Search for the cell housing the specified text and yield its (X, Y) center coordinate. 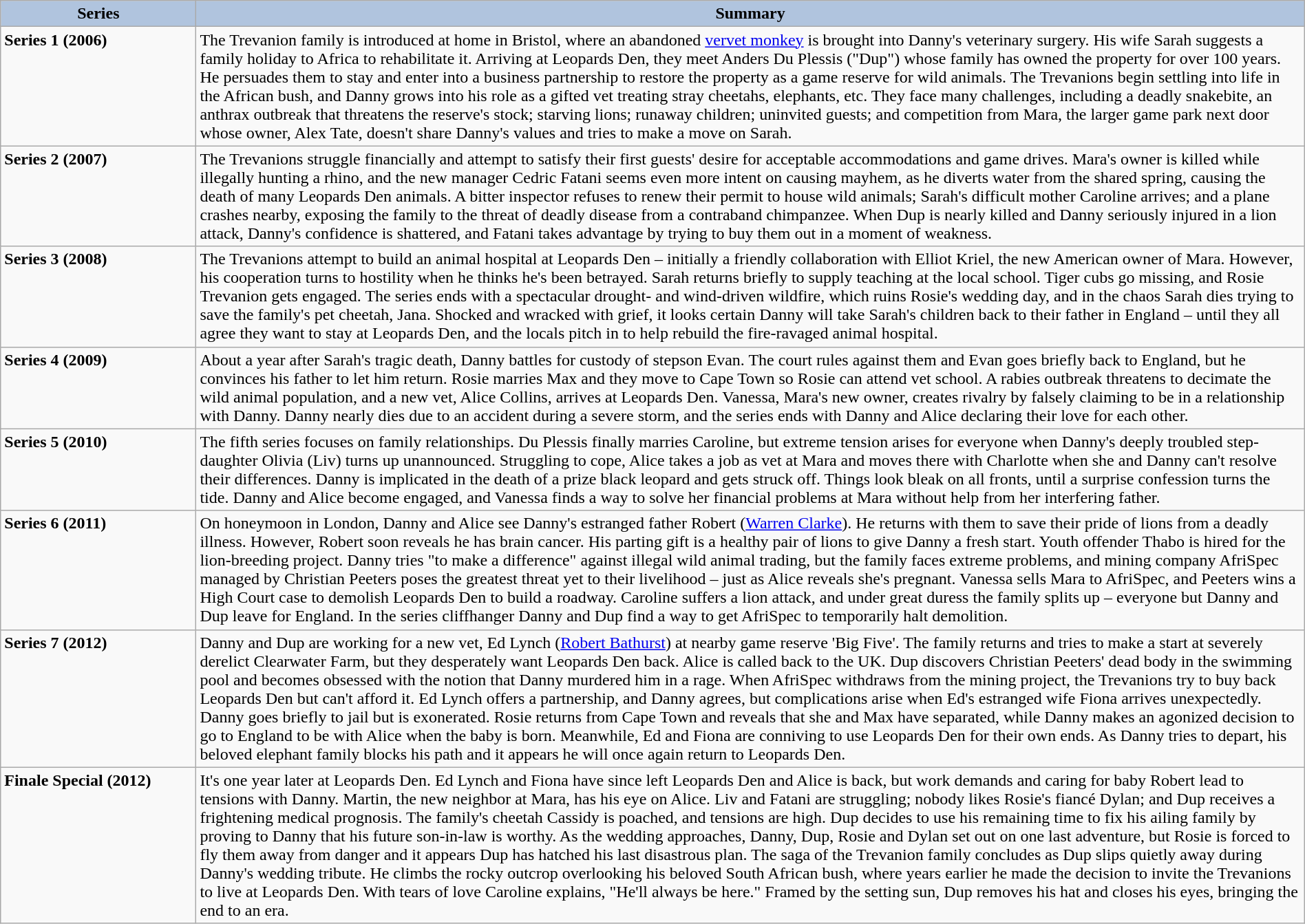
Series 7 (2012) (98, 698)
Series 4 (2009) (98, 388)
Summary (750, 14)
Series (98, 14)
Finale Special (2012) (98, 845)
Series 1 (2006) (98, 87)
Series 2 (2007) (98, 196)
Series 6 (2011) (98, 570)
Series 3 (2008) (98, 297)
Series 5 (2010) (98, 469)
